For the text-containing cell, return its midpoint in [x, y] coordinate format. 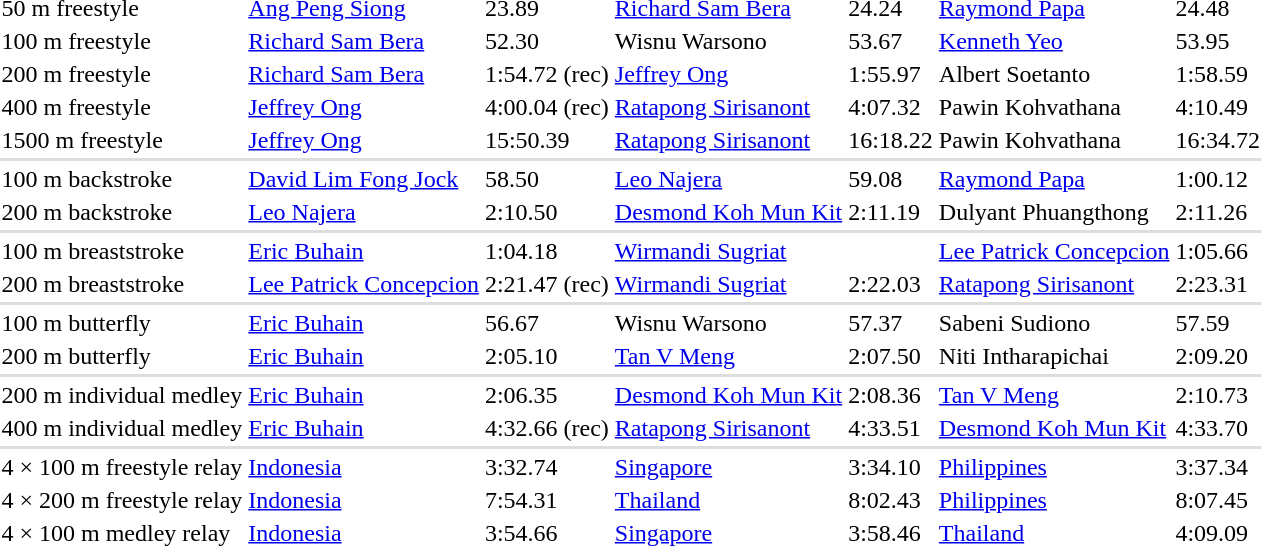
4 × 100 m freestyle relay [122, 467]
200 m butterfly [122, 356]
1:55.97 [891, 74]
1:00.12 [1218, 179]
2:22.03 [891, 284]
Thailand [728, 500]
100 m butterfly [122, 323]
57.59 [1218, 323]
Kenneth Yeo [1054, 41]
1:05.66 [1218, 251]
David Lim Fong Jock [364, 179]
16:34.72 [1218, 140]
3:37.34 [1218, 467]
2:05.10 [546, 356]
400 m individual medley [122, 428]
16:18.22 [891, 140]
8:07.45 [1218, 500]
1:58.59 [1218, 74]
Singapore [728, 467]
Dulyant Phuangthong [1054, 212]
1:54.72 (rec) [546, 74]
4:33.51 [891, 428]
8:02.43 [891, 500]
4:32.66 (rec) [546, 428]
2:08.36 [891, 395]
100 m breaststroke [122, 251]
100 m freestyle [122, 41]
400 m freestyle [122, 107]
52.30 [546, 41]
3:32.74 [546, 467]
56.67 [546, 323]
2:10.73 [1218, 395]
200 m individual medley [122, 395]
2:06.35 [546, 395]
53.95 [1218, 41]
53.67 [891, 41]
4:10.49 [1218, 107]
2:07.50 [891, 356]
58.50 [546, 179]
7:54.31 [546, 500]
Albert Soetanto [1054, 74]
2:21.47 (rec) [546, 284]
Raymond Papa [1054, 179]
2:23.31 [1218, 284]
Niti Intharapichai [1054, 356]
57.37 [891, 323]
59.08 [891, 179]
4:07.32 [891, 107]
200 m breaststroke [122, 284]
4:33.70 [1218, 428]
4 × 200 m freestyle relay [122, 500]
100 m backstroke [122, 179]
2:11.26 [1218, 212]
2:10.50 [546, 212]
2:09.20 [1218, 356]
3:34.10 [891, 467]
4:00.04 (rec) [546, 107]
200 m freestyle [122, 74]
2:11.19 [891, 212]
15:50.39 [546, 140]
1:04.18 [546, 251]
200 m backstroke [122, 212]
Sabeni Sudiono [1054, 323]
1500 m freestyle [122, 140]
